Provide the (x, y) coordinate of the cell's center where the given text is located.  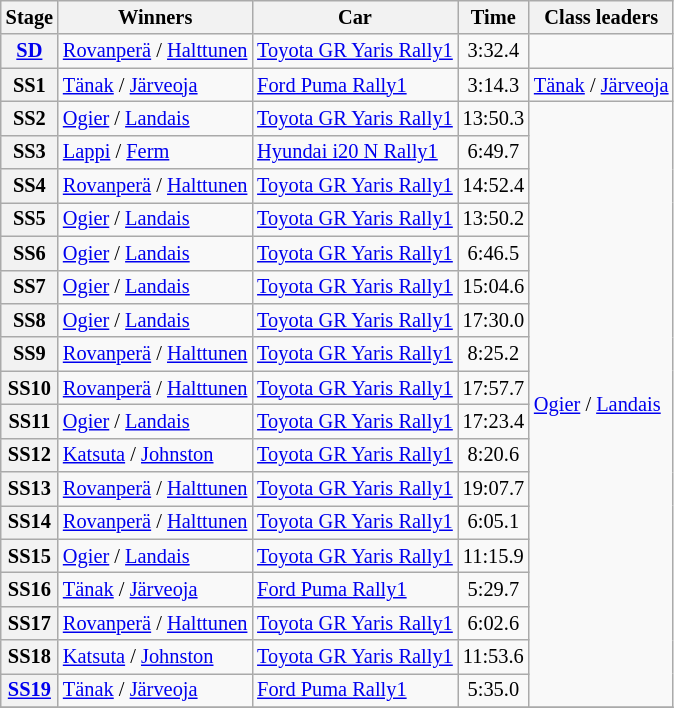
SS11 (30, 421)
Time (494, 17)
SS18 (30, 657)
SS16 (30, 589)
15:04.6 (494, 287)
6:46.5 (494, 253)
5:29.7 (494, 589)
SS4 (30, 186)
6:49.7 (494, 152)
3:32.4 (494, 51)
6:02.6 (494, 623)
SS3 (30, 152)
SS8 (30, 320)
SS15 (30, 556)
SS13 (30, 489)
SS5 (30, 219)
SS12 (30, 455)
Lappi / Ferm (155, 152)
11:15.9 (494, 556)
SS7 (30, 287)
SS14 (30, 522)
3:14.3 (494, 85)
6:05.1 (494, 522)
SS17 (30, 623)
SD (30, 51)
Stage (30, 17)
SS10 (30, 388)
Car (354, 17)
Winners (155, 17)
SS6 (30, 253)
SS1 (30, 85)
5:35.0 (494, 690)
13:50.3 (494, 118)
SS19 (30, 690)
8:20.6 (494, 455)
17:23.4 (494, 421)
Hyundai i20 N Rally1 (354, 152)
8:25.2 (494, 354)
14:52.4 (494, 186)
17:30.0 (494, 320)
11:53.6 (494, 657)
17:57.7 (494, 388)
19:07.7 (494, 489)
SS2 (30, 118)
Class leaders (601, 17)
13:50.2 (494, 219)
SS9 (30, 354)
